Determine the (X, Y) coordinate at the center of the cell enclosing the given text.  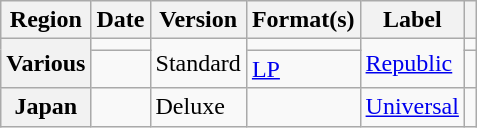
Standard (198, 64)
Date (120, 20)
Universal (412, 107)
Format(s) (303, 20)
Version (198, 20)
Various (46, 64)
Republic (412, 64)
Deluxe (198, 107)
LP (303, 69)
Label (412, 20)
Japan (46, 107)
Region (46, 20)
